Identify which cell holds the provided text, then report its (x, y) central coordinate. 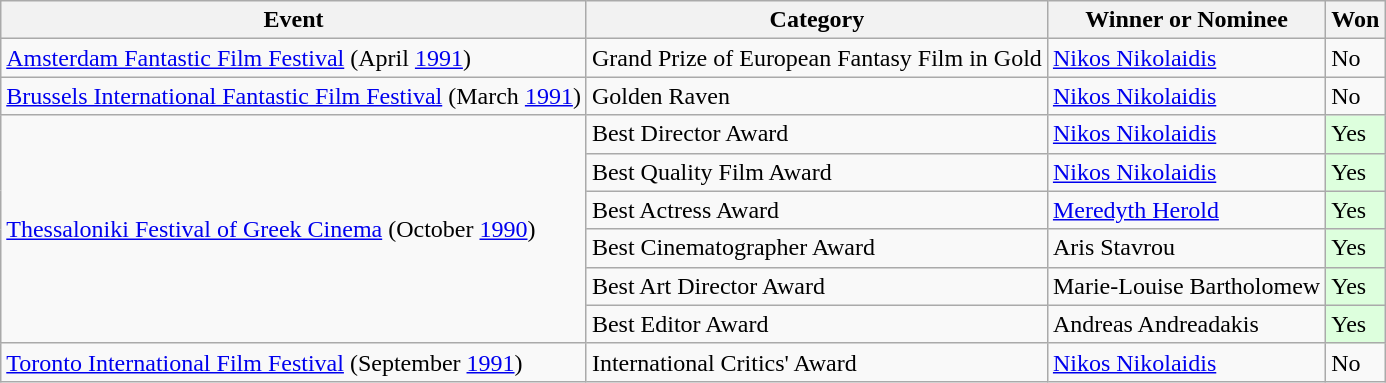
Brussels International Fantastic Film Festival (March 1991) (294, 96)
Toronto International Film Festival (September 1991) (294, 362)
Won (1356, 20)
Best Editor Award (816, 324)
Grand Prize of European Fantasy Film in Gold (816, 58)
Best Quality Film Award (816, 172)
Andreas Andreadakis (1186, 324)
Winner or Nominee (1186, 20)
Thessaloniki Festival of Greek Cinema (October 1990) (294, 229)
Golden Raven (816, 96)
Aris Stavrou (1186, 248)
Best Director Award (816, 134)
Category (816, 20)
Best Cinematographer Award (816, 248)
Best Actress Award (816, 210)
Amsterdam Fantastic Film Festival (April 1991) (294, 58)
Marie-Louise Bartholomew (1186, 286)
Best Art Director Award (816, 286)
International Critics' Award (816, 362)
Event (294, 20)
Meredyth Herold (1186, 210)
